Locate the cell with the specified text and output its (x, y) center coordinate. 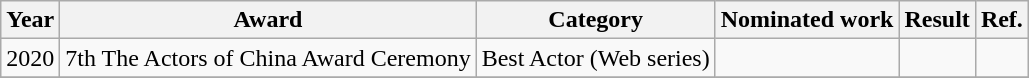
Nominated work (807, 20)
2020 (30, 58)
Best Actor (Web series) (596, 58)
Year (30, 20)
Result (937, 20)
Ref. (1002, 20)
7th The Actors of China Award Ceremony (268, 58)
Award (268, 20)
Category (596, 20)
